Capture the cell that displays the provided text and extract its (X, Y) central coordinate. 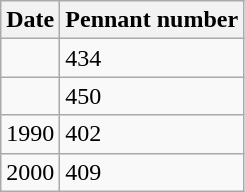
434 (152, 58)
2000 (30, 172)
1990 (30, 134)
450 (152, 96)
Pennant number (152, 20)
402 (152, 134)
Date (30, 20)
409 (152, 172)
